Locate the cell with the specified text and output its (X, Y) center coordinate. 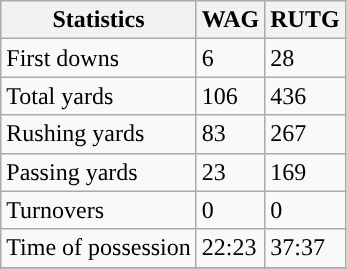
37:37 (305, 248)
267 (305, 134)
436 (305, 96)
106 (230, 96)
22:23 (230, 248)
169 (305, 172)
Time of possession (99, 248)
Rushing yards (99, 134)
Total yards (99, 96)
First downs (99, 58)
Statistics (99, 20)
23 (230, 172)
28 (305, 58)
Passing yards (99, 172)
Turnovers (99, 210)
RUTG (305, 20)
83 (230, 134)
6 (230, 58)
WAG (230, 20)
